Search for the cell housing the specified text and yield its (X, Y) center coordinate. 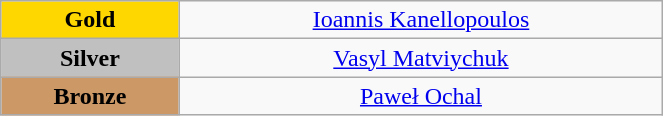
Bronze (90, 96)
Ioannis Kanellopoulos (421, 20)
Silver (90, 58)
Paweł Ochal (421, 96)
Gold (90, 20)
Vasyl Matviychuk (421, 58)
